Capture the cell that displays the provided text and extract its (x, y) central coordinate. 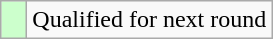
Qualified for next round (150, 20)
